Capture the cell that displays the provided text and extract its [X, Y] central coordinate. 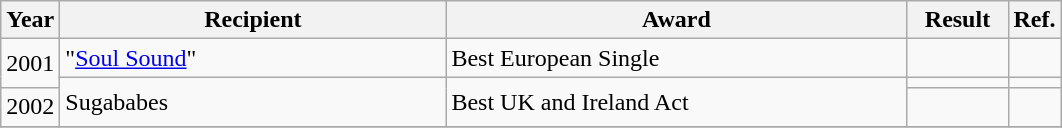
Result [958, 20]
2001 [30, 64]
Ref. [1034, 20]
Award [676, 20]
2002 [30, 107]
Year [30, 20]
Recipient [253, 20]
Best UK and Ireland Act [676, 102]
Best European Single [676, 58]
Sugababes [253, 102]
"Soul Sound" [253, 58]
